Scan for the cell matching the given text and deliver its [X, Y] coordinate at center. 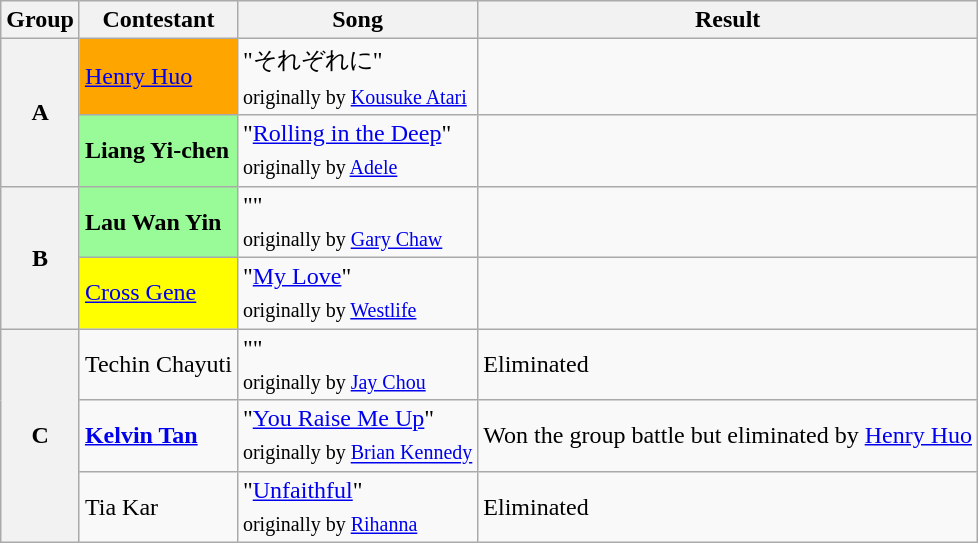
Henry Huo [158, 77]
A [40, 112]
Kelvin Tan [158, 436]
C [40, 436]
"My Love"originally by Westlife [357, 292]
"Unfaithful"originally by Rihanna [357, 506]
Song [357, 20]
"You Raise Me Up"originally by Brian Kennedy [357, 436]
Techin Chayuti [158, 364]
B [40, 258]
Result [728, 20]
""originally by Jay Chou [357, 364]
"それぞれに"originally by Kousuke Atari [357, 77]
Liang Yi-chen [158, 150]
Group [40, 20]
Cross Gene [158, 292]
""originally by Gary Chaw [357, 222]
Won the group battle but eliminated by Henry Huo [728, 436]
"Rolling in the Deep"originally by Adele [357, 150]
Lau Wan Yin [158, 222]
Contestant [158, 20]
Tia Kar [158, 506]
